From the cell containing the given text, extract its center point as (x, y) coordinate. 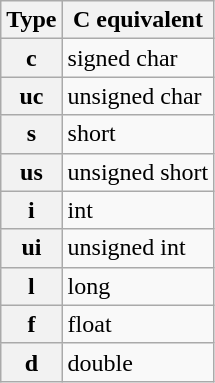
unsigned short (138, 172)
unsigned int (138, 248)
double (138, 362)
l (32, 286)
i (32, 210)
us (32, 172)
int (138, 210)
Type (32, 20)
f (32, 324)
ui (32, 248)
long (138, 286)
uc (32, 96)
float (138, 324)
d (32, 362)
short (138, 134)
s (32, 134)
signed char (138, 58)
unsigned char (138, 96)
C equivalent (138, 20)
c (32, 58)
